Pinpoint the cell where the given text exists, returning its (x, y) midpoint coordinate. 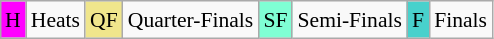
SF (275, 20)
Quarter-Finals (191, 20)
H (13, 20)
F (418, 20)
Semi-Finals (349, 20)
Finals (460, 20)
QF (104, 20)
Heats (56, 20)
